Output the [X, Y] coordinate of the center of the cell containing the given text.  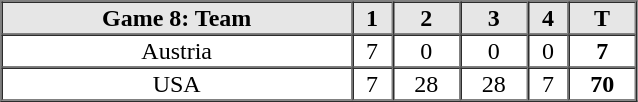
4 [548, 18]
T [602, 18]
2 [426, 18]
USA [177, 84]
Game 8: Team [177, 18]
70 [602, 84]
Austria [177, 50]
3 [494, 18]
1 [372, 18]
